Find where the given text appears and provide that cell's center as (X, Y) coordinate. 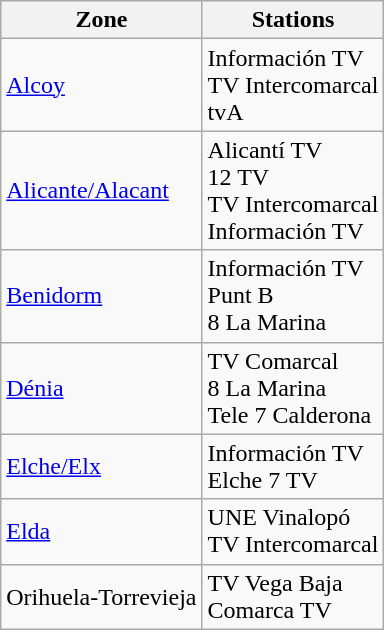
Elda (102, 532)
Dénia (102, 388)
Información TVPunt B8 La Marina (293, 296)
Información TVTV IntercomarcaltvA (293, 85)
Orihuela-Torrevieja (102, 596)
Alicantí TV12 TVTV IntercomarcalInformación TV (293, 190)
UNE VinalopóTV Intercomarcal (293, 532)
Benidorm (102, 296)
Zone (102, 20)
Elche/Elx (102, 466)
TV Vega BajaComarca TV (293, 596)
Alcoy (102, 85)
TV Comarcal8 La MarinaTele 7 Calderona (293, 388)
Stations (293, 20)
Información TVElche 7 TV (293, 466)
Alicante/Alacant (102, 190)
